Search for the cell housing the specified text and yield its [X, Y] center coordinate. 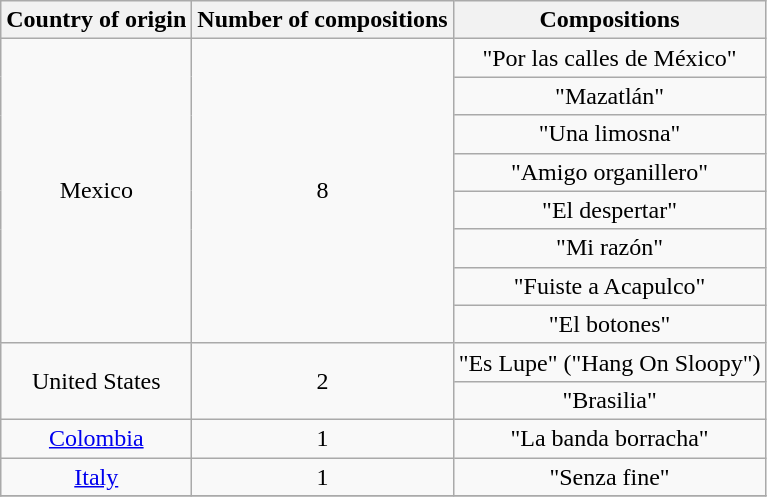
Country of origin [96, 20]
"El despertar" [610, 210]
Mexico [96, 191]
Colombia [96, 438]
"Una limosna" [610, 134]
8 [322, 191]
"La banda borracha" [610, 438]
"Es Lupe" ("Hang On Sloopy") [610, 362]
"Amigo organillero" [610, 172]
Number of compositions [322, 20]
"El botones" [610, 324]
Italy [96, 477]
"Por las calles de México" [610, 58]
"Mazatlán" [610, 96]
Compositions [610, 20]
"Brasilia" [610, 400]
"Senza fine" [610, 477]
"Fuiste a Acapulco" [610, 286]
"Mi razón" [610, 248]
United States [96, 381]
2 [322, 381]
